Capture the cell that displays the provided text and extract its (x, y) central coordinate. 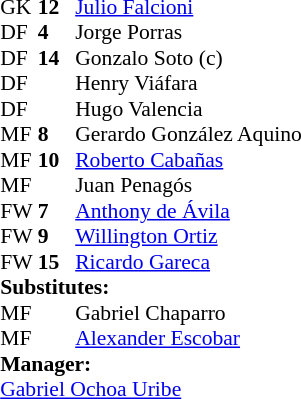
14 (57, 58)
15 (57, 262)
7 (57, 211)
4 (57, 33)
8 (57, 135)
10 (57, 160)
9 (57, 237)
